Extract the (X, Y) coordinate from the center of the cell holding the provided text.  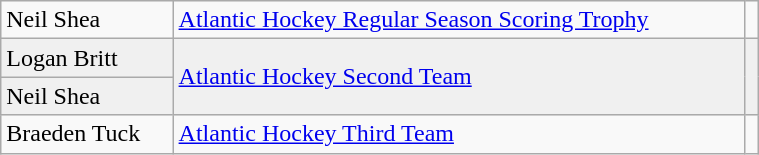
Atlantic Hockey Second Team (458, 77)
Braeden Tuck (87, 134)
Atlantic Hockey Third Team (458, 134)
Atlantic Hockey Regular Season Scoring Trophy (458, 20)
Logan Britt (87, 58)
